Output the [X, Y] coordinate of the center of the cell containing the given text.  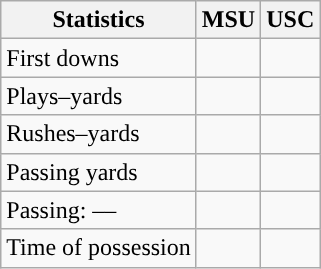
MSU [228, 20]
Rushes–yards [99, 134]
Statistics [99, 20]
Time of possession [99, 248]
USC [290, 20]
Plays–yards [99, 96]
First downs [99, 58]
Passing: –– [99, 210]
Passing yards [99, 172]
